Identify which cell holds the provided text, then report its (X, Y) central coordinate. 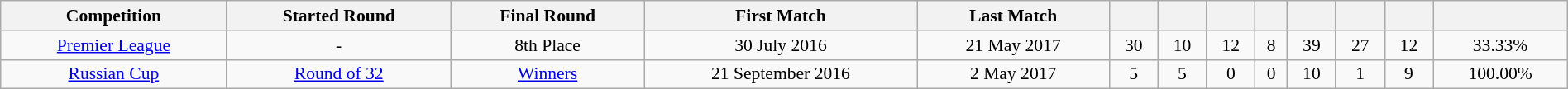
1 (1360, 74)
Last Match (1013, 16)
Premier League (114, 45)
30 July 2016 (781, 45)
8th Place (547, 45)
Winners (547, 74)
Russian Cup (114, 74)
Competition (114, 16)
21 May 2017 (1013, 45)
First Match (781, 16)
2 May 2017 (1013, 74)
21 September 2016 (781, 74)
33.33% (1500, 45)
Final Round (547, 16)
- (339, 45)
9 (1409, 74)
Round of 32 (339, 74)
30 (1133, 45)
8 (1272, 45)
Started Round (339, 16)
27 (1360, 45)
39 (1312, 45)
100.00% (1500, 74)
